Provide the [X, Y] coordinate of the cell's center where the given text is located.  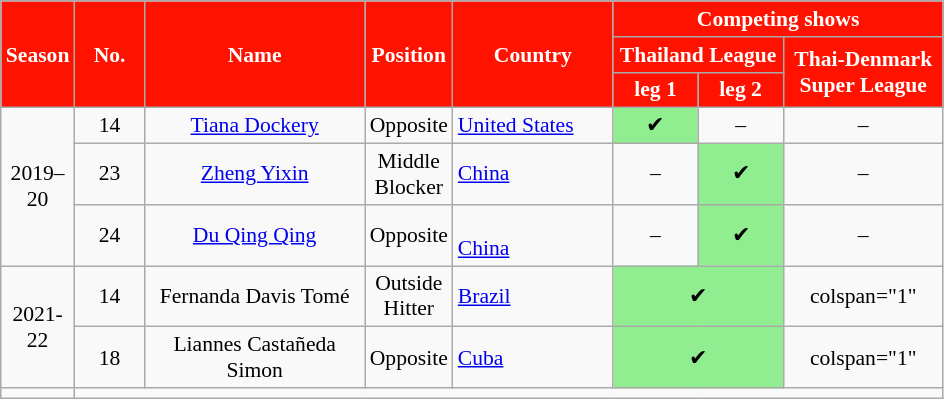
Brazil [533, 296]
No. [109, 54]
Fernanda Davis Tomé [255, 296]
23 [109, 174]
2021-22 [38, 327]
Thai-Denmark Super League [863, 72]
Zheng Yixin [255, 174]
Cuba [533, 358]
Liannes Castañeda Simon [255, 358]
Thailand League [698, 55]
Season [38, 54]
United States [533, 126]
Country [533, 54]
Du Qing Qing [255, 236]
18 [109, 358]
Position [409, 54]
leg 1 [656, 90]
24 [109, 236]
2019–20 [38, 187]
Middle Blocker [409, 174]
Outside Hitter [409, 296]
Name [255, 54]
Competing shows [778, 19]
leg 2 [740, 90]
Tiana Dockery [255, 126]
